Output the [X, Y] coordinate of the center of the cell containing the given text.  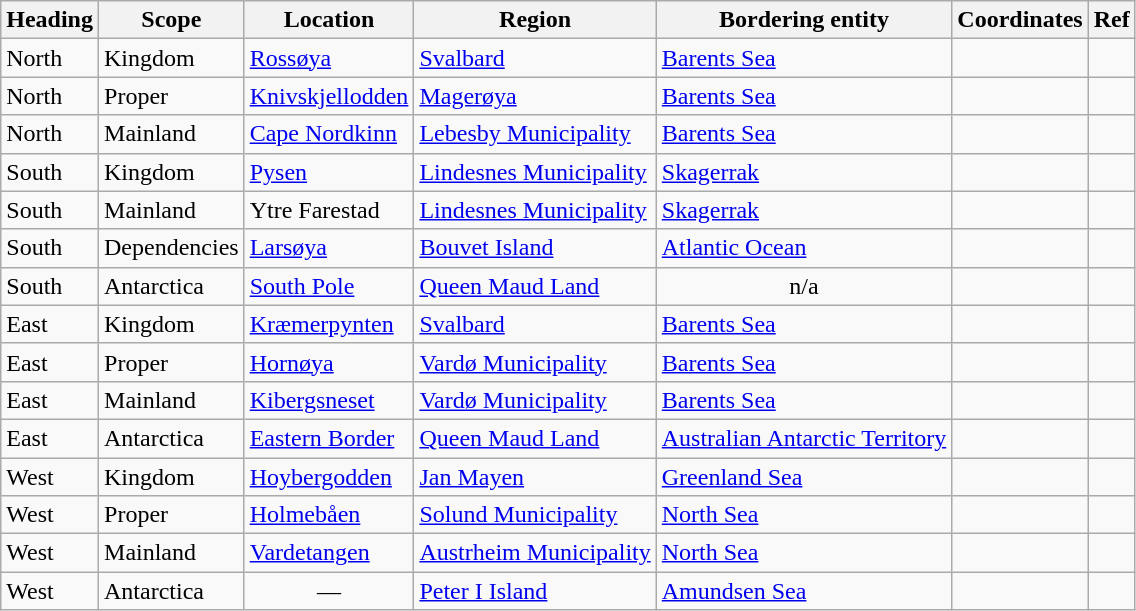
Amundsen Sea [804, 591]
Australian Antarctic Territory [804, 438]
Hoybergodden [329, 477]
Greenland Sea [804, 477]
Coordinates [1020, 20]
South Pole [329, 286]
Pysen [329, 172]
Dependencies [172, 248]
Ref [1112, 20]
Holmebåen [329, 515]
Scope [172, 20]
Solund Municipality [535, 515]
n/a [804, 286]
Atlantic Ocean [804, 248]
Peter I Island [535, 591]
Hornøya [329, 362]
— [329, 591]
Location [329, 20]
Cape Nordkinn [329, 134]
Knivskjellodden [329, 96]
Ytre Farestad [329, 210]
Heading [50, 20]
Kibergsneset [329, 400]
Vardetangen [329, 553]
Lebesby Municipality [535, 134]
Rossøya [329, 58]
Bordering entity [804, 20]
Kræmerpynten [329, 324]
Region [535, 20]
Austrheim Municipality [535, 553]
Jan Mayen [535, 477]
Magerøya [535, 96]
Eastern Border [329, 438]
Larsøya [329, 248]
Bouvet Island [535, 248]
